From the cell containing the given text, extract its center point as [x, y] coordinate. 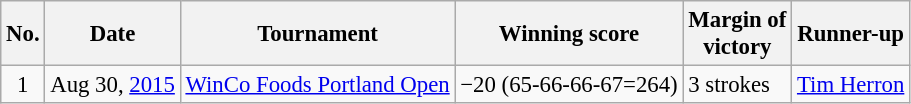
Tim Herron [851, 85]
Winning score [569, 34]
1 [23, 85]
Tournament [318, 34]
Date [112, 34]
3 strokes [738, 85]
Runner-up [851, 34]
Margin ofvictory [738, 34]
Aug 30, 2015 [112, 85]
−20 (65-66-66-67=264) [569, 85]
No. [23, 34]
WinCo Foods Portland Open [318, 85]
